Identify which cell holds the provided text, then report its [X, Y] central coordinate. 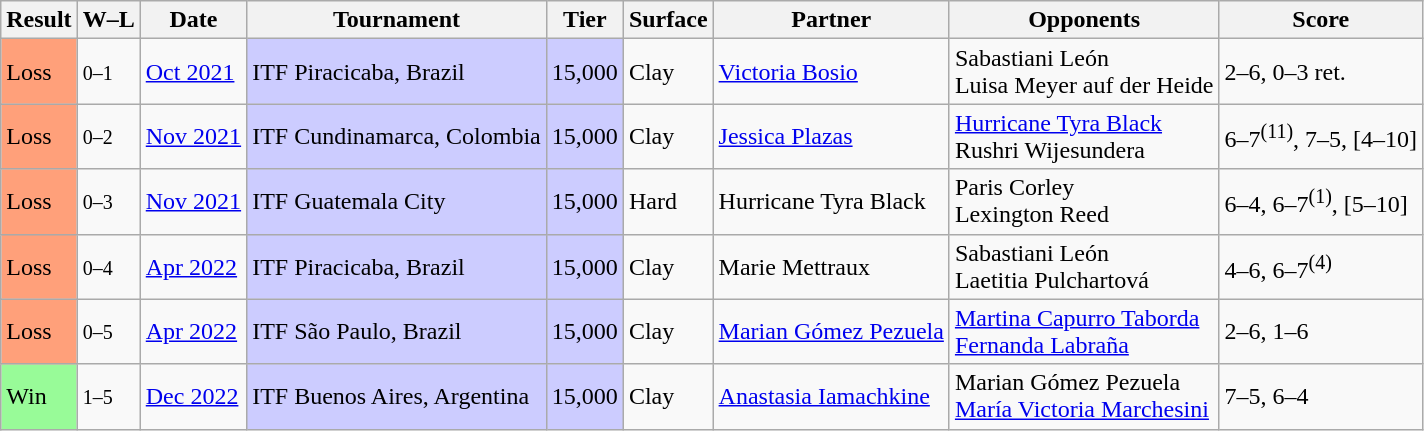
Marian Gómez Pezuela María Victoria Marchesini [1084, 396]
6–4, 6–7(1), [5–10] [1321, 202]
Hurricane Tyra Black Rushri Wijesundera [1084, 136]
Hurricane Tyra Black [831, 202]
0–3 [108, 202]
Partner [831, 20]
Victoria Bosio [831, 72]
Dec 2022 [193, 396]
0–4 [108, 266]
Hard [668, 202]
Tier [584, 20]
0–1 [108, 72]
Martina Capurro Taborda Fernanda Labraña [1084, 332]
0–5 [108, 332]
6–7(11), 7–5, [4–10] [1321, 136]
Marian Gómez Pezuela [831, 332]
7–5, 6–4 [1321, 396]
Jessica Plazas [831, 136]
Date [193, 20]
2–6, 1–6 [1321, 332]
ITF São Paulo, Brazil [397, 332]
Result [39, 20]
Sabastiani León Luisa Meyer auf der Heide [1084, 72]
ITF Buenos Aires, Argentina [397, 396]
W–L [108, 20]
0–2 [108, 136]
ITF Cundinamarca, Colombia [397, 136]
Oct 2021 [193, 72]
Anastasia Iamachkine [831, 396]
4–6, 6–7(4) [1321, 266]
Sabastiani León Laetitia Pulchartová [1084, 266]
Marie Mettraux [831, 266]
1–5 [108, 396]
ITF Guatemala City [397, 202]
2–6, 0–3 ret. [1321, 72]
Tournament [397, 20]
Win [39, 396]
Surface [668, 20]
Paris Corley Lexington Reed [1084, 202]
Opponents [1084, 20]
Score [1321, 20]
